Extract the (x, y) coordinate from the center of the cell holding the provided text.  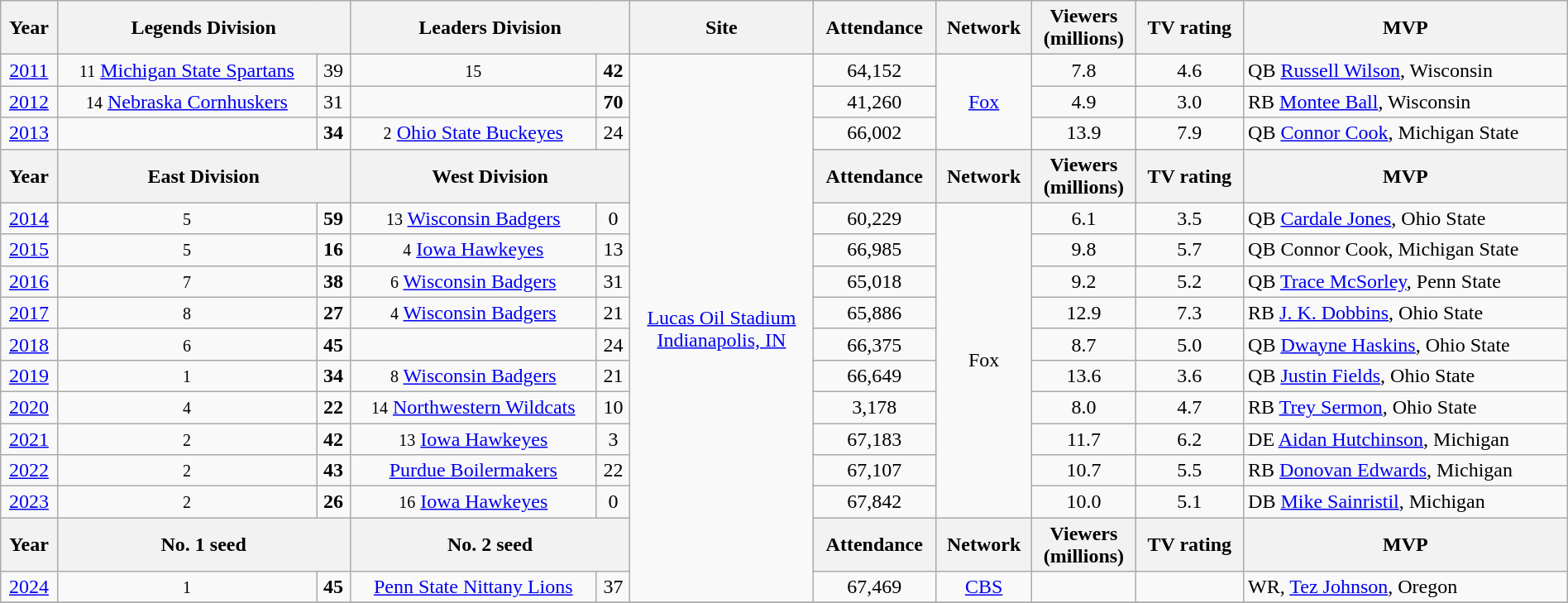
2021 (29, 439)
4 (187, 407)
4 Wisconsin Badgers (473, 313)
2011 (29, 70)
2019 (29, 376)
27 (334, 313)
6.2 (1189, 439)
Legends Division (203, 28)
2020 (29, 407)
3,178 (875, 407)
38 (334, 281)
2015 (29, 250)
10 (614, 407)
3.5 (1189, 218)
West Division (490, 175)
2024 (29, 587)
2012 (29, 102)
39 (334, 70)
67,183 (875, 439)
Leaders Division (490, 28)
Penn State Nittany Lions (473, 587)
9.8 (1083, 250)
59 (334, 218)
41,260 (875, 102)
7.9 (1189, 133)
37 (614, 587)
67,469 (875, 587)
7 (187, 281)
QB Trace McSorley, Penn State (1406, 281)
Site (721, 28)
8 (187, 313)
QB Russell Wilson, Wisconsin (1406, 70)
9.2 (1083, 281)
65,886 (875, 313)
67,842 (875, 502)
10.0 (1083, 502)
6 (187, 344)
2023 (29, 502)
2022 (29, 471)
16 (334, 250)
4.9 (1083, 102)
5.7 (1189, 250)
8 Wisconsin Badgers (473, 376)
5.5 (1189, 471)
Lucas Oil StadiumIndianapolis, IN (721, 329)
5.2 (1189, 281)
DE Aidan Hutchinson, Michigan (1406, 439)
4.6 (1189, 70)
16 Iowa Hawkeyes (473, 502)
60,229 (875, 218)
2017 (29, 313)
13.9 (1083, 133)
13.6 (1083, 376)
RB Montee Ball, Wisconsin (1406, 102)
70 (614, 102)
6 Wisconsin Badgers (473, 281)
2014 (29, 218)
RB J. K. Dobbins, Ohio State (1406, 313)
4 Iowa Hawkeyes (473, 250)
12.9 (1083, 313)
3.6 (1189, 376)
2 Ohio State Buckeyes (473, 133)
2018 (29, 344)
14 Nebraska Cornhuskers (187, 102)
15 (473, 70)
3 (614, 439)
No. 2 seed (490, 544)
8.7 (1083, 344)
13 Wisconsin Badgers (473, 218)
QB Justin Fields, Ohio State (1406, 376)
66,985 (875, 250)
East Division (203, 175)
43 (334, 471)
26 (334, 502)
RB Donovan Edwards, Michigan (1406, 471)
No. 1 seed (203, 544)
RB Trey Sermon, Ohio State (1406, 407)
3.0 (1189, 102)
5.1 (1189, 502)
67,107 (875, 471)
11.7 (1083, 439)
66,002 (875, 133)
11 Michigan State Spartans (187, 70)
4.7 (1189, 407)
2016 (29, 281)
14 Northwestern Wildcats (473, 407)
QB Cardale Jones, Ohio State (1406, 218)
2013 (29, 133)
13 (614, 250)
66,649 (875, 376)
DB Mike Sainristil, Michigan (1406, 502)
7.8 (1083, 70)
66,375 (875, 344)
8.0 (1083, 407)
13 Iowa Hawkeyes (473, 439)
7.3 (1189, 313)
6.1 (1083, 218)
10.7 (1083, 471)
5.0 (1189, 344)
Purdue Boilermakers (473, 471)
QB Dwayne Haskins, Ohio State (1406, 344)
CBS (984, 587)
WR, Tez Johnson, Oregon (1406, 587)
64,152 (875, 70)
65,018 (875, 281)
